Capture the cell that displays the provided text and extract its [X, Y] central coordinate. 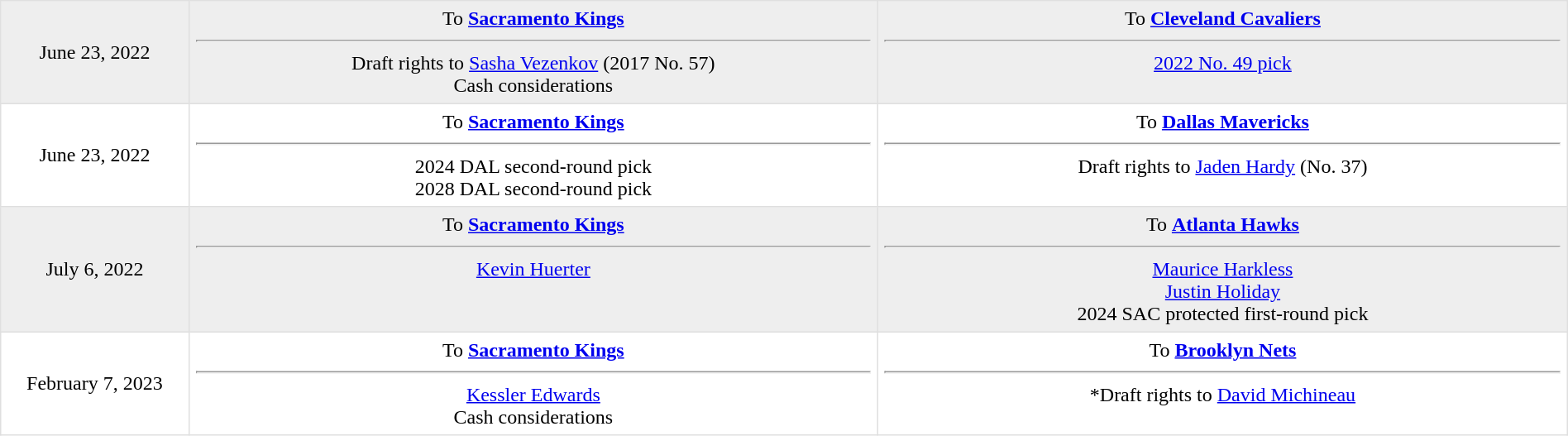
To Sacramento KingsDraft rights to Sasha Vezenkov (2017 No. 57)Cash considerations [533, 52]
To Cleveland Cavaliers2022 No. 49 pick [1223, 52]
To Sacramento KingsKessler EdwardsCash considerations [533, 383]
To Sacramento KingsKevin Huerter [533, 270]
To Atlanta HawksMaurice HarklessJustin Holiday2024 SAC protected first-round pick [1223, 270]
February 7, 2023 [94, 383]
July 6, 2022 [94, 270]
To Dallas MavericksDraft rights to Jaden Hardy (No. 37) [1223, 155]
To Sacramento Kings2024 DAL second-round pick2028 DAL second-round pick [533, 155]
To Brooklyn Nets*Draft rights to David Michineau [1223, 383]
